Identify which cell holds the provided text, then report its [x, y] central coordinate. 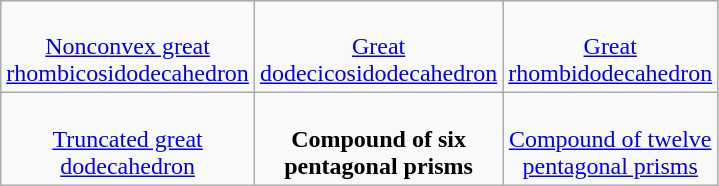
Nonconvex great rhombicosidodecahedron [128, 47]
Great dodecicosidodecahedron [378, 47]
Great rhombidodecahedron [610, 47]
Truncated great dodecahedron [128, 139]
Compound of six pentagonal prisms [378, 139]
Compound of twelve pentagonal prisms [610, 139]
